Detect which cell encompasses the target text, then output its (X, Y) center coordinate. 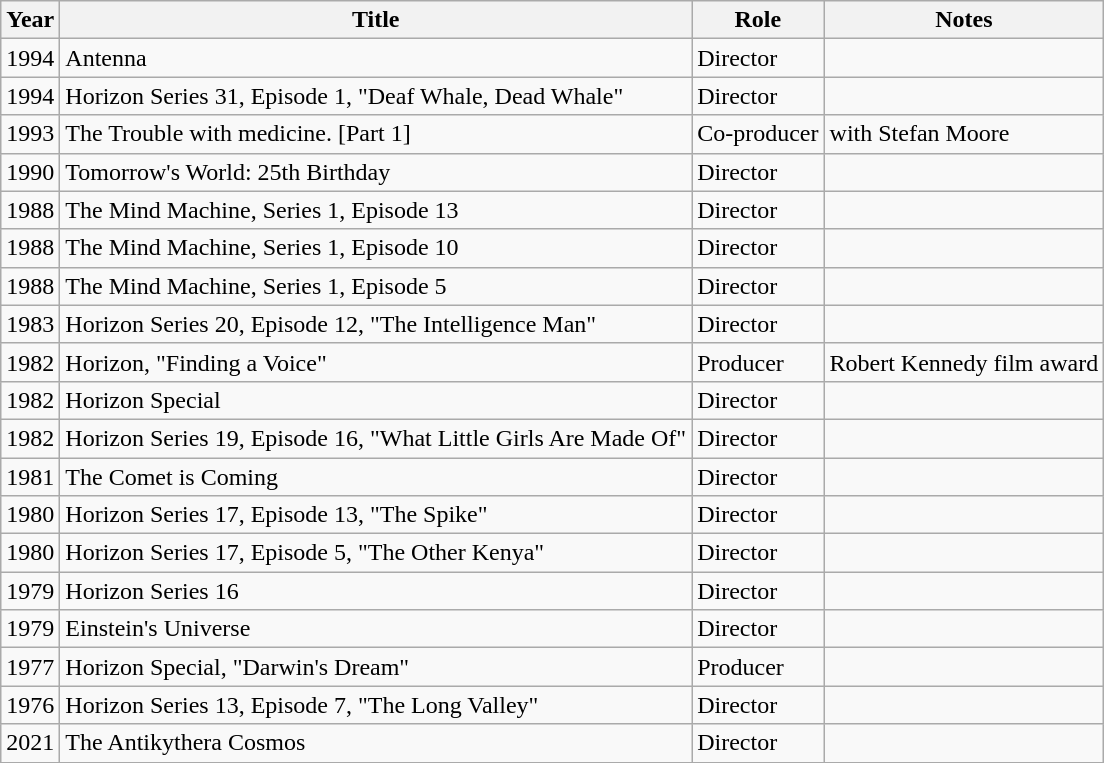
Horizon Series 20, Episode 12, "The Intelligence Man" (376, 324)
1983 (30, 324)
1993 (30, 134)
Horizon, "Finding a Voice" (376, 362)
The Mind Machine, Series 1, Episode 13 (376, 210)
with Stefan Moore (964, 134)
The Comet is Coming (376, 477)
Horizon Series 31, Episode 1, "Deaf Whale, Dead Whale" (376, 96)
Horizon Special, "Darwin's Dream" (376, 667)
Notes (964, 20)
The Mind Machine, Series 1, Episode 10 (376, 248)
Horizon Series 17, Episode 5, "The Other Kenya" (376, 553)
Role (758, 20)
Horizon Series 19, Episode 16, "What Little Girls Are Made Of" (376, 438)
Einstein's Universe (376, 629)
The Antikythera Cosmos (376, 743)
Horizon Series 16 (376, 591)
Year (30, 20)
1990 (30, 172)
2021 (30, 743)
Title (376, 20)
Tomorrow's World: 25th Birthday (376, 172)
The Trouble with medicine. [Part 1] (376, 134)
Horizon Series 17, Episode 13, "The Spike" (376, 515)
Robert Kennedy film award (964, 362)
Horizon Series 13, Episode 7, "The Long Valley" (376, 705)
Horizon Special (376, 400)
The Mind Machine, Series 1, Episode 5 (376, 286)
Antenna (376, 58)
1976 (30, 705)
1981 (30, 477)
Co-producer (758, 134)
1977 (30, 667)
